Find where the given text appears and provide that cell's center as [x, y] coordinate. 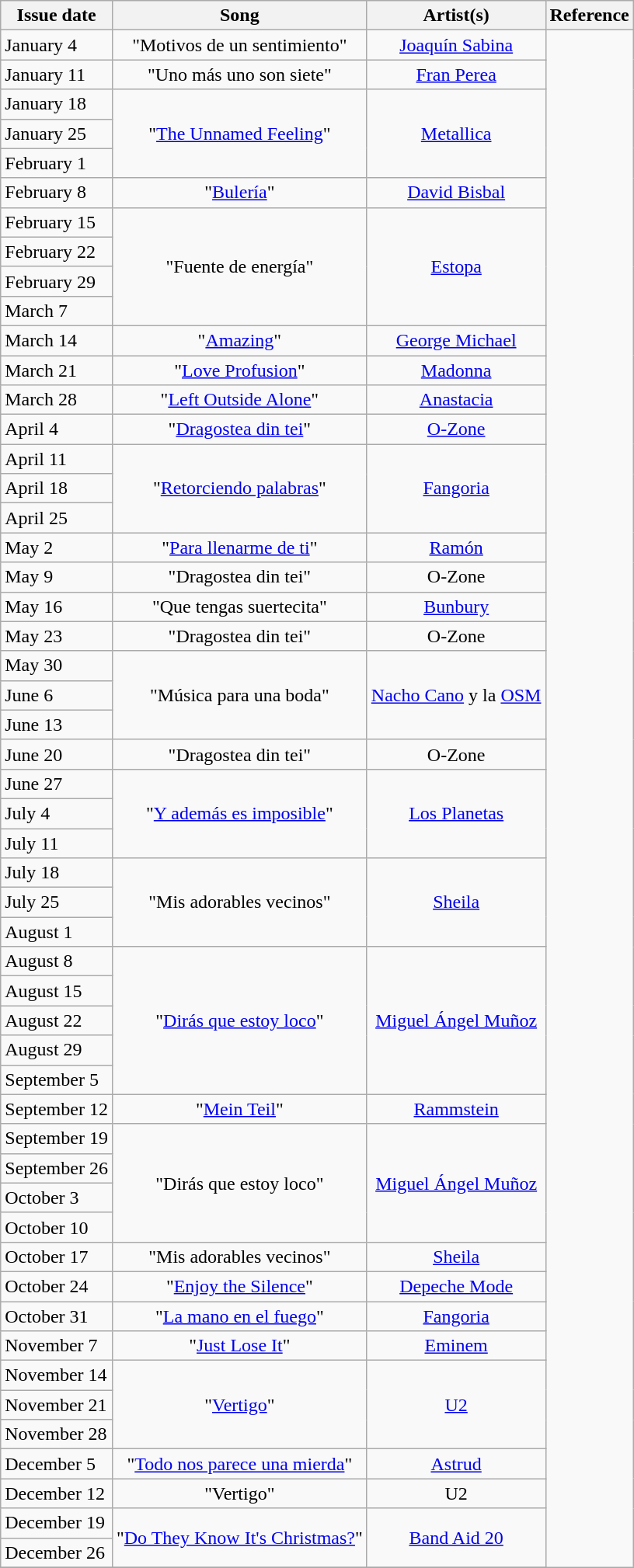
March 28 [57, 400]
October 31 [57, 1316]
Estopa [456, 266]
January 18 [57, 104]
"Just Lose It" [239, 1346]
August 1 [57, 932]
Anastacia [456, 400]
July 11 [57, 843]
February 1 [57, 163]
Reference [589, 16]
Astrud [456, 1464]
October 10 [57, 1227]
February 29 [57, 281]
August 15 [57, 991]
"Retorciendo palabras" [239, 488]
"Para llenarme de ti" [239, 548]
June 13 [57, 725]
Band Aid 20 [456, 1538]
May 30 [57, 666]
Los Planetas [456, 813]
Artist(s) [456, 16]
Metallica [456, 134]
David Bisbal [456, 193]
"Do They Know It's Christmas?" [239, 1538]
"Fuente de energía" [239, 266]
Joaquín Sabina [456, 45]
"Todo nos parece una mierda" [239, 1464]
January 25 [57, 134]
Rammstein [456, 1109]
February 22 [57, 252]
"Y además es imposible" [239, 813]
April 18 [57, 488]
May 16 [57, 607]
February 8 [57, 193]
"Mein Teil" [239, 1109]
April 11 [57, 459]
August 29 [57, 1050]
"Amazing" [239, 340]
"Música para una boda" [239, 695]
December 12 [57, 1493]
"Que tengas suertecita" [239, 607]
September 26 [57, 1168]
Madonna [456, 370]
December 19 [57, 1523]
November 14 [57, 1375]
Eminem [456, 1346]
"Bulería" [239, 193]
December 26 [57, 1552]
Depeche Mode [456, 1286]
"Motivos de un sentimiento" [239, 45]
"Enjoy the Silence" [239, 1286]
May 2 [57, 548]
"Uno más uno son siete" [239, 75]
March 14 [57, 340]
July 25 [57, 902]
Fran Perea [456, 75]
Ramón [456, 548]
January 4 [57, 45]
December 5 [57, 1464]
October 24 [57, 1286]
October 17 [57, 1257]
"Left Outside Alone" [239, 400]
January 11 [57, 75]
"Love Profusion" [239, 370]
April 25 [57, 518]
June 6 [57, 695]
August 22 [57, 1020]
Issue date [57, 16]
"The Unnamed Feeling" [239, 134]
September 12 [57, 1109]
November 28 [57, 1434]
February 15 [57, 222]
June 20 [57, 754]
Nacho Cano y la OSM [456, 695]
March 7 [57, 311]
Bunbury [456, 607]
November 21 [57, 1405]
May 9 [57, 577]
"La mano en el fuego" [239, 1316]
Song [239, 16]
November 7 [57, 1346]
October 3 [57, 1198]
September 19 [57, 1139]
April 4 [57, 429]
George Michael [456, 340]
May 23 [57, 636]
July 4 [57, 813]
June 27 [57, 784]
July 18 [57, 873]
March 21 [57, 370]
August 8 [57, 961]
September 5 [57, 1080]
